For the text-containing cell, return its midpoint in (X, Y) coordinate format. 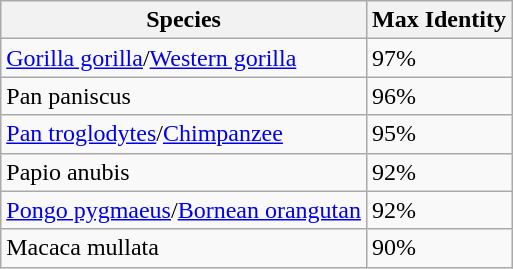
Max Identity (438, 20)
96% (438, 96)
95% (438, 134)
90% (438, 248)
Species (184, 20)
Gorilla gorilla/Western gorilla (184, 58)
97% (438, 58)
Pan troglodytes/Chimpanzee (184, 134)
Papio anubis (184, 172)
Pan paniscus (184, 96)
Macaca mullata (184, 248)
Pongo pygmaeus/Bornean orangutan (184, 210)
